Determine the [X, Y] coordinate at the center of the cell enclosing the given text.  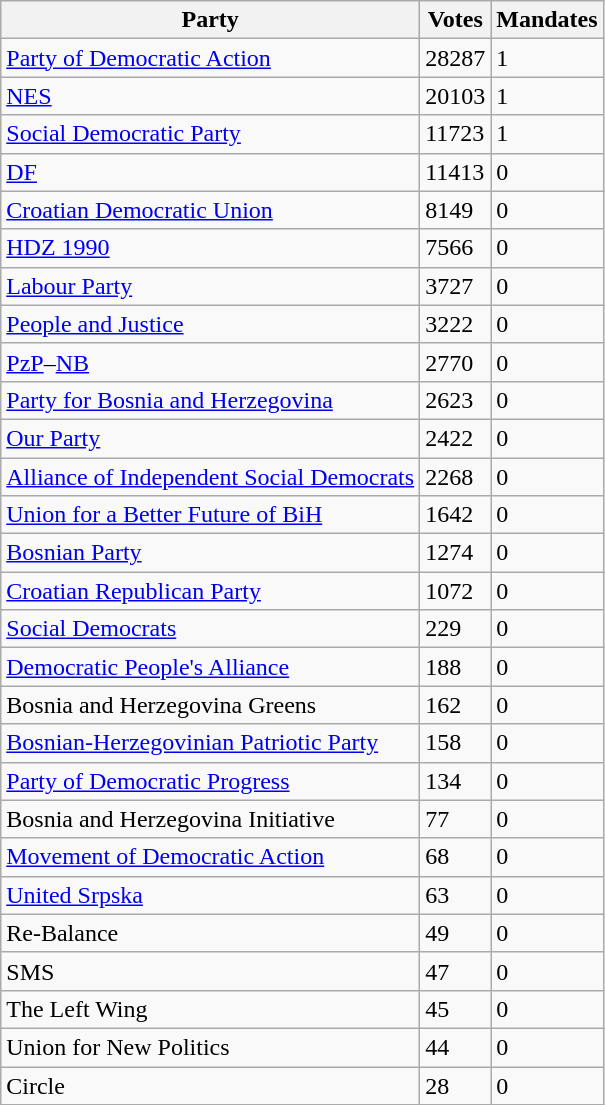
1274 [456, 553]
Union for New Politics [210, 1047]
Union for a Better Future of BiH [210, 515]
28 [456, 1085]
68 [456, 857]
3222 [456, 324]
NES [210, 96]
2422 [456, 438]
162 [456, 705]
229 [456, 629]
Circle [210, 1085]
The Left Wing [210, 1009]
Labour Party [210, 286]
11723 [456, 134]
Movement of Democratic Action [210, 857]
United Srpska [210, 895]
Alliance of Independent Social Democrats [210, 477]
People and Justice [210, 324]
20103 [456, 96]
PzP–NB [210, 362]
Democratic People's Alliance [210, 667]
188 [456, 667]
7566 [456, 248]
Bosnian-Herzegovinian Patriotic Party [210, 743]
1072 [456, 591]
Our Party [210, 438]
3727 [456, 286]
63 [456, 895]
49 [456, 933]
SMS [210, 971]
Mandates [547, 20]
Bosnia and Herzegovina Greens [210, 705]
Social Democrats [210, 629]
Bosnian Party [210, 553]
Croatian Democratic Union [210, 210]
DF [210, 172]
HDZ 1990 [210, 248]
Re-Balance [210, 933]
Social Democratic Party [210, 134]
Party of Democratic Progress [210, 781]
44 [456, 1047]
Bosnia and Herzegovina Initiative [210, 819]
Croatian Republican Party [210, 591]
134 [456, 781]
2623 [456, 400]
1642 [456, 515]
77 [456, 819]
47 [456, 971]
Party for Bosnia and Herzegovina [210, 400]
Party [210, 20]
158 [456, 743]
8149 [456, 210]
28287 [456, 58]
Party of Democratic Action [210, 58]
Votes [456, 20]
11413 [456, 172]
2268 [456, 477]
45 [456, 1009]
2770 [456, 362]
